Scan for the cell matching the given text and deliver its [X, Y] coordinate at center. 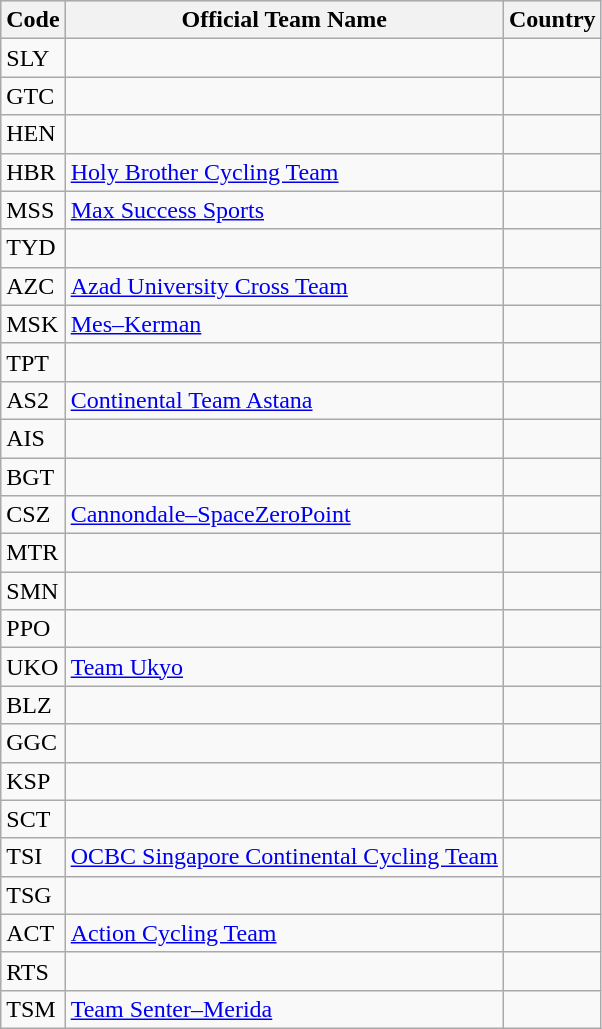
Mes–Kerman [284, 324]
KSP [33, 781]
Team Ukyo [284, 667]
MTR [33, 553]
HBR [33, 172]
TYD [33, 248]
AZC [33, 286]
OCBC Singapore Continental Cycling Team [284, 857]
Code [33, 20]
Team Senter–Merida [284, 1009]
GTC [33, 96]
AS2 [33, 400]
AIS [33, 438]
ACT [33, 933]
SLY [33, 58]
GGC [33, 743]
RTS [33, 971]
SMN [33, 591]
TPT [33, 362]
MSS [33, 210]
Azad University Cross Team [284, 286]
HEN [33, 134]
Official Team Name [284, 20]
TSG [33, 895]
CSZ [33, 515]
BLZ [33, 705]
PPO [33, 629]
Cannondale–SpaceZeroPoint [284, 515]
Country [552, 20]
Continental Team Astana [284, 400]
TSM [33, 1009]
Holy Brother Cycling Team [284, 172]
BGT [33, 477]
UKO [33, 667]
MSK [33, 324]
Max Success Sports [284, 210]
TSI [33, 857]
Action Cycling Team [284, 933]
SCT [33, 819]
